Scan for the cell matching the given text and deliver its [x, y] coordinate at center. 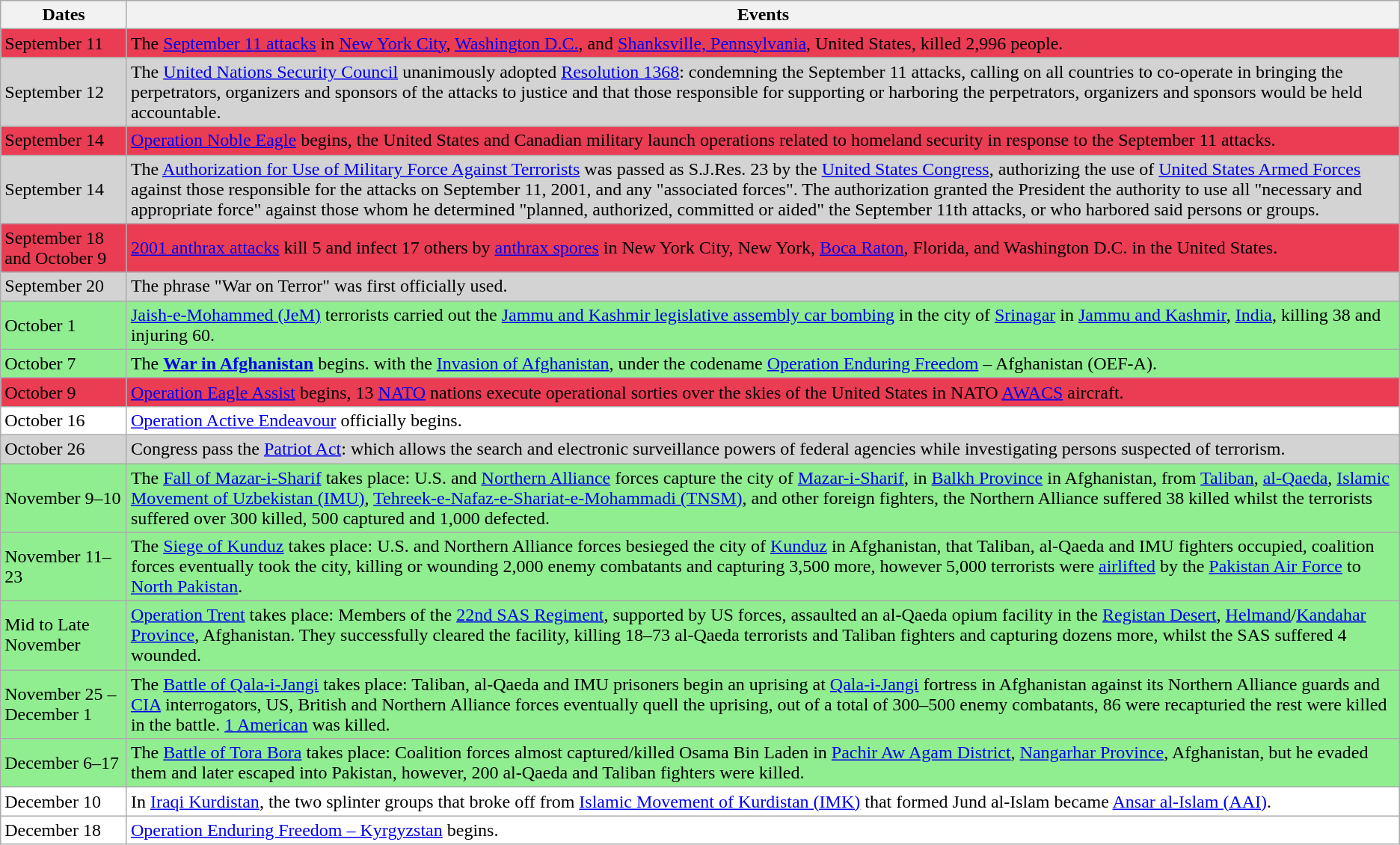
December 18 [64, 830]
Operation Enduring Freedom – Kyrgyzstan begins. [763, 830]
October 1 [64, 325]
November 9–10 [64, 498]
September 20 [64, 286]
November 11–23 [64, 567]
September 12 [64, 92]
The phrase "War on Terror" was first officially used. [763, 286]
October 9 [64, 392]
December 10 [64, 802]
Mid to Late November [64, 636]
October 26 [64, 449]
October 16 [64, 420]
Dates [64, 15]
The September 11 attacks in New York City, Washington D.C., and Shanksville, Pennsylvania, United States, killed 2,996 people. [763, 43]
Operation Active Endeavour officially begins. [763, 420]
Operation Eagle Assist begins, 13 NATO nations execute operational sorties over the skies of the United States in NATO AWACS aircraft. [763, 392]
December 6–17 [64, 763]
September 18 and October 9 [64, 248]
November 25 – December 1 [64, 704]
Events [763, 15]
September 11 [64, 43]
The War in Afghanistan begins. with the Invasion of Afghanistan, under the codename Operation Enduring Freedom – Afghanistan (OEF-A). [763, 363]
October 7 [64, 363]
